Scan for the cell matching the given text and deliver its [X, Y] coordinate at center. 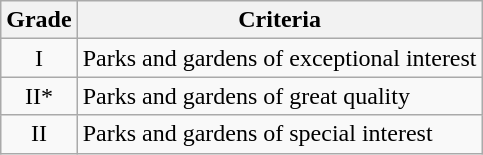
Grade [39, 20]
Parks and gardens of exceptional interest [280, 58]
II* [39, 96]
I [39, 58]
II [39, 134]
Parks and gardens of special interest [280, 134]
Parks and gardens of great quality [280, 96]
Criteria [280, 20]
